For the text-containing cell, return its midpoint in [x, y] coordinate format. 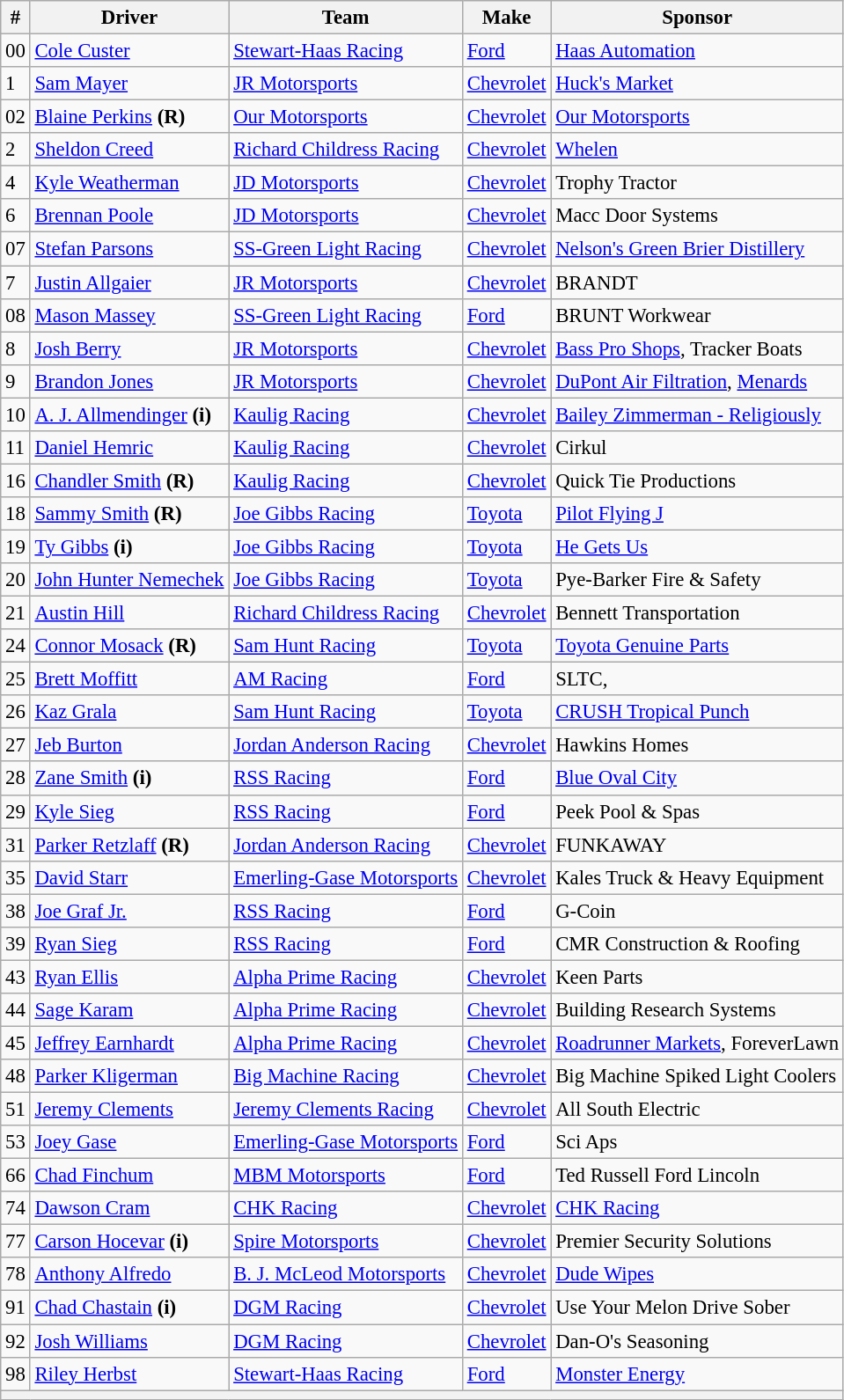
48 [16, 1076]
BRUNT Workwear [697, 315]
29 [16, 811]
77 [16, 1242]
Driver [129, 18]
Chad Chastain (i) [129, 1308]
Joey Gase [129, 1142]
Jeffrey Earnhardt [129, 1043]
45 [16, 1043]
Use Your Melon Drive Sober [697, 1308]
11 [16, 448]
Kyle Sieg [129, 811]
FUNKAWAY [697, 845]
00 [16, 51]
Whelen [697, 150]
Blue Oval City [697, 779]
Cole Custer [129, 51]
25 [16, 679]
CMR Construction & Roofing [697, 944]
Blaine Perkins (R) [129, 117]
38 [16, 911]
31 [16, 845]
Trophy Tractor [697, 183]
Jeremy Clements Racing [346, 1110]
35 [16, 877]
Justin Allgaier [129, 282]
Chad Finchum [129, 1176]
Pilot Flying J [697, 514]
B. J. McLeod Motorsports [346, 1275]
Sheldon Creed [129, 150]
08 [16, 315]
98 [16, 1374]
74 [16, 1208]
A. J. Allmendinger (i) [129, 414]
1 [16, 84]
Bennett Transportation [697, 613]
Bass Pro Shops, Tracker Boats [697, 348]
Riley Herbst [129, 1374]
Ryan Sieg [129, 944]
Roadrunner Markets, ForeverLawn [697, 1043]
Sci Aps [697, 1142]
Premier Security Solutions [697, 1242]
10 [16, 414]
Jeremy Clements [129, 1110]
6 [16, 216]
07 [16, 249]
CRUSH Tropical Punch [697, 712]
Pye-Barker Fire & Safety [697, 580]
Kales Truck & Heavy Equipment [697, 877]
Monster Energy [697, 1374]
Zane Smith (i) [129, 779]
9 [16, 381]
19 [16, 546]
MBM Motorsports [346, 1176]
Joe Graf Jr. [129, 911]
21 [16, 613]
Chandler Smith (R) [129, 480]
Sammy Smith (R) [129, 514]
John Hunter Nemechek [129, 580]
Building Research Systems [697, 1010]
Keen Parts [697, 977]
Ryan Ellis [129, 977]
Parker Kligerman [129, 1076]
# [16, 18]
Sam Mayer [129, 84]
7 [16, 282]
AM Racing [346, 679]
Josh Berry [129, 348]
Anthony Alfredo [129, 1275]
Make [506, 18]
Big Machine Racing [346, 1076]
28 [16, 779]
4 [16, 183]
Daniel Hemric [129, 448]
26 [16, 712]
Austin Hill [129, 613]
20 [16, 580]
Ty Gibbs (i) [129, 546]
Bailey Zimmerman - Religiously [697, 414]
Mason Massey [129, 315]
18 [16, 514]
91 [16, 1308]
Stefan Parsons [129, 249]
44 [16, 1010]
Hawkins Homes [697, 745]
Spire Motorsports [346, 1242]
Kaz Grala [129, 712]
Sage Karam [129, 1010]
David Starr [129, 877]
Team [346, 18]
24 [16, 646]
Parker Retzlaff (R) [129, 845]
02 [16, 117]
DuPont Air Filtration, Menards [697, 381]
Connor Mosack (R) [129, 646]
Nelson's Green Brier Distillery [697, 249]
SLTC, [697, 679]
Carson Hocevar (i) [129, 1242]
92 [16, 1341]
16 [16, 480]
51 [16, 1110]
G-Coin [697, 911]
Sponsor [697, 18]
2 [16, 150]
Dan-O's Seasoning [697, 1341]
39 [16, 944]
BRANDT [697, 282]
27 [16, 745]
Big Machine Spiked Light Coolers [697, 1076]
8 [16, 348]
Brett Moffitt [129, 679]
78 [16, 1275]
Jeb Burton [129, 745]
Quick Tie Productions [697, 480]
Kyle Weatherman [129, 183]
Ted Russell Ford Lincoln [697, 1176]
Toyota Genuine Parts [697, 646]
43 [16, 977]
Brennan Poole [129, 216]
Peek Pool & Spas [697, 811]
Dude Wipes [697, 1275]
All South Electric [697, 1110]
66 [16, 1176]
Brandon Jones [129, 381]
Haas Automation [697, 51]
Josh Williams [129, 1341]
He Gets Us [697, 546]
Dawson Cram [129, 1208]
Cirkul [697, 448]
53 [16, 1142]
Macc Door Systems [697, 216]
Huck's Market [697, 84]
